Detect which cell encompasses the target text, then output its (x, y) center coordinate. 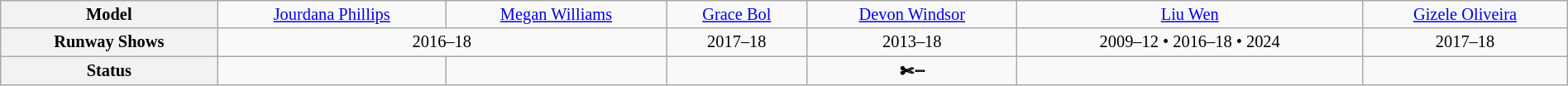
2013–18 (912, 42)
Liu Wen (1190, 14)
✄┈ (912, 71)
Megan Williams (556, 14)
Grace Bol (737, 14)
Runway Shows (109, 42)
Status (109, 71)
Jourdana Phillips (332, 14)
Model (109, 14)
2016–18 (442, 42)
Devon Windsor (912, 14)
Gizele Oliveira (1465, 14)
2009–12 • 2016–18 • 2024 (1190, 42)
